Return the (x, y) coordinate for the center point of the cell that contains the specified text.  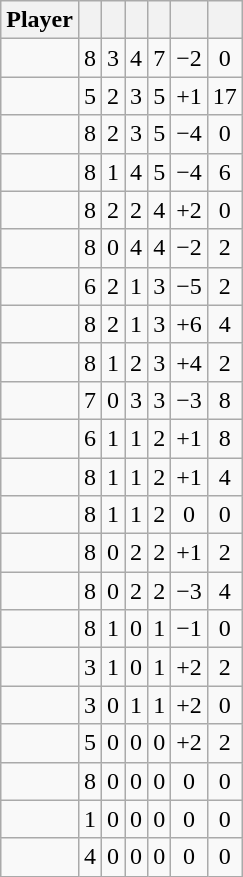
−1 (190, 629)
+4 (190, 362)
−5 (190, 286)
17 (224, 96)
+6 (190, 324)
Player (40, 20)
